Provide the (x, y) coordinate of the cell's center where the given text is located.  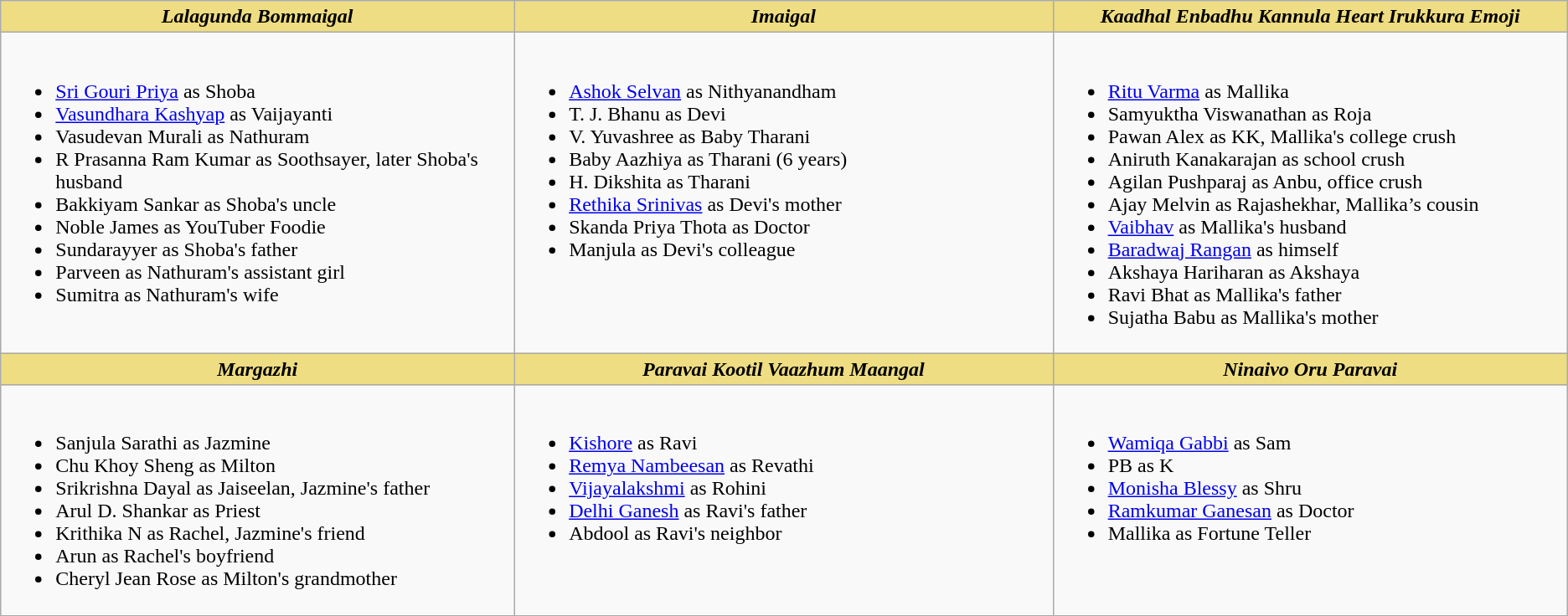
Paravai Kootil Vaazhum Maangal (784, 369)
Margazhi (258, 369)
Kaadhal Enbadhu Kannula Heart Irukkura Emoji (1310, 17)
Wamiqa Gabbi as SamPB as KMonisha Blessy as ShruRamkumar Ganesan as DoctorMallika as Fortune Teller (1310, 501)
Kishore as RaviRemya Nambeesan as RevathiVijayalakshmi as RohiniDelhi Ganesh as Ravi's fatherAbdool as Ravi's neighbor (784, 501)
Imaigal (784, 17)
Ninaivo Oru Paravai (1310, 369)
Lalagunda Bommaigal (258, 17)
